Detect which cell encompasses the target text, then output its [X, Y] center coordinate. 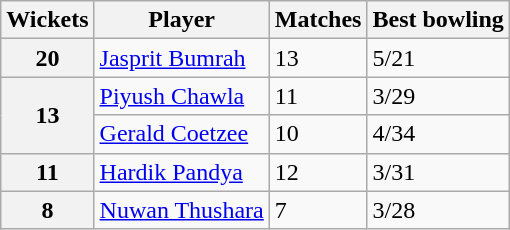
12 [318, 172]
Matches [318, 20]
Best bowling [438, 20]
3/28 [438, 210]
10 [318, 134]
7 [318, 210]
4/34 [438, 134]
Nuwan Thushara [182, 210]
Piyush Chawla [182, 96]
Gerald Coetzee [182, 134]
Wickets [48, 20]
Hardik Pandya [182, 172]
20 [48, 58]
3/31 [438, 172]
Player [182, 20]
3/29 [438, 96]
5/21 [438, 58]
Jasprit Bumrah [182, 58]
8 [48, 210]
